Capture the cell that displays the provided text and extract its [x, y] central coordinate. 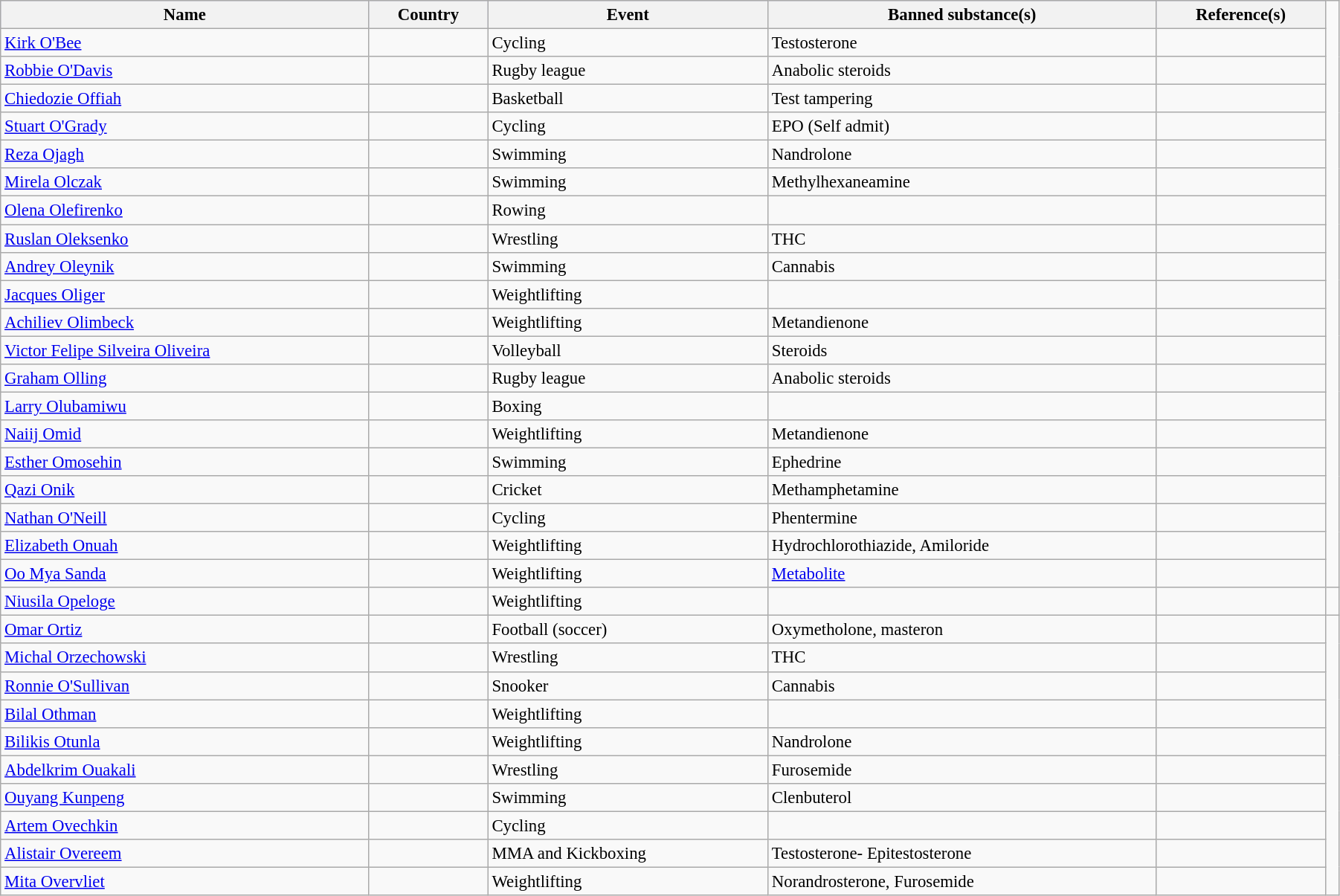
Qazi Onik [184, 490]
Methylhexaneamine [962, 182]
Boxing [628, 406]
Rowing [628, 210]
Hydrochlorothiazide, Amiloride [962, 546]
Robbie O'Davis [184, 71]
Testosterone [962, 43]
Abdelkrim Ouakali [184, 770]
Norandrosterone, Furosemide [962, 881]
Kirk O'Bee [184, 43]
Clenbuterol [962, 798]
Cricket [628, 490]
Nathan O'Neill [184, 518]
Testosterone- Epitestosterone [962, 854]
Bilikis Otunla [184, 741]
Stuart O'Grady [184, 126]
Larry Olubamiwu [184, 406]
MMA and Kickboxing [628, 854]
Snooker [628, 686]
Name [184, 15]
Olena Olefirenko [184, 210]
Event [628, 15]
Michal Orzechowski [184, 658]
Volleyball [628, 350]
Steroids [962, 350]
Andrey Oleynik [184, 266]
Jacques Oliger [184, 294]
Achiliev Olimbeck [184, 322]
Omar Ortiz [184, 630]
Graham Olling [184, 378]
Ephedrine [962, 462]
Furosemide [962, 770]
Banned substance(s) [962, 15]
Chiedozie Offiah [184, 99]
Phentermine [962, 518]
Ronnie O'Sullivan [184, 686]
Oo Mya Sanda [184, 574]
Artem Ovechkin [184, 825]
Methamphetamine [962, 490]
EPO (Self admit) [962, 126]
Ouyang Kunpeng [184, 798]
Victor Felipe Silveira Oliveira [184, 350]
Test tampering [962, 99]
Elizabeth Onuah [184, 546]
Basketball [628, 99]
Mita Overvliet [184, 881]
Niusila Opeloge [184, 602]
Esther Omosehin [184, 462]
Football (soccer) [628, 630]
Mirela Olczak [184, 182]
Naiij Omid [184, 434]
Alistair Overeem [184, 854]
Bilal Othman [184, 714]
Reference(s) [1240, 15]
Ruslan Oleksenko [184, 239]
Reza Ojagh [184, 155]
Oxymetholone, masteron [962, 630]
Country [428, 15]
Metabolite [962, 574]
